Output the [X, Y] coordinate of the center of the cell containing the given text.  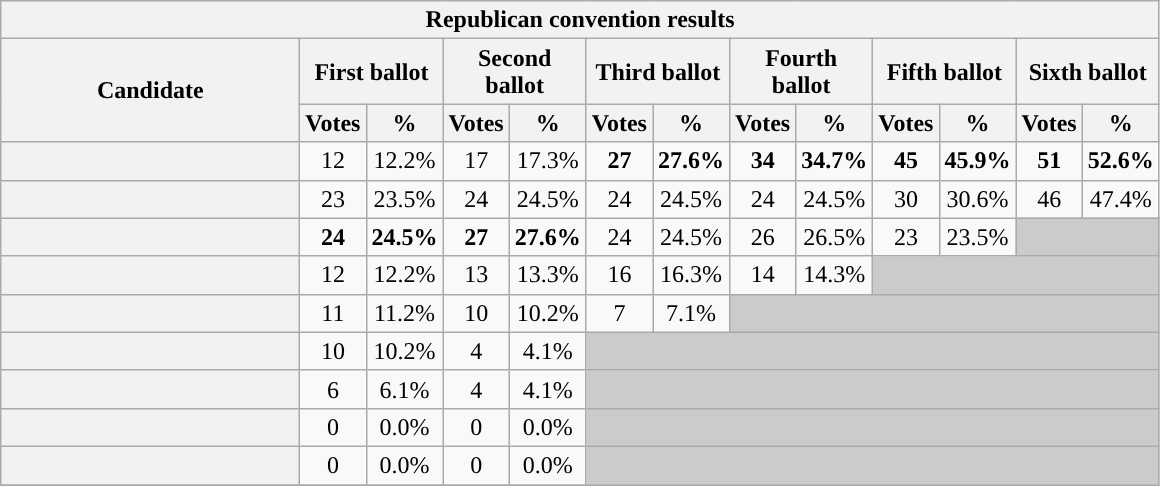
30.6% [978, 199]
7 [619, 313]
51 [1049, 161]
47.4% [1120, 199]
Fifth ballot [944, 72]
Third ballot [658, 72]
16.3% [690, 275]
30 [906, 199]
First ballot [372, 72]
17.3% [548, 161]
13 [476, 275]
14 [763, 275]
45 [906, 161]
Candidate [150, 90]
34.7% [834, 161]
Second ballot [514, 72]
34 [763, 161]
7.1% [690, 313]
26 [763, 237]
11 [333, 313]
45.9% [978, 161]
52.6% [1120, 161]
14.3% [834, 275]
Republican convention results [580, 20]
6.1% [404, 389]
Sixth ballot [1088, 72]
Fourth ballot [802, 72]
16 [619, 275]
11.2% [404, 313]
13.3% [548, 275]
17 [476, 161]
26.5% [834, 237]
6 [333, 389]
46 [1049, 199]
